Capture the cell that displays the provided text and extract its [X, Y] central coordinate. 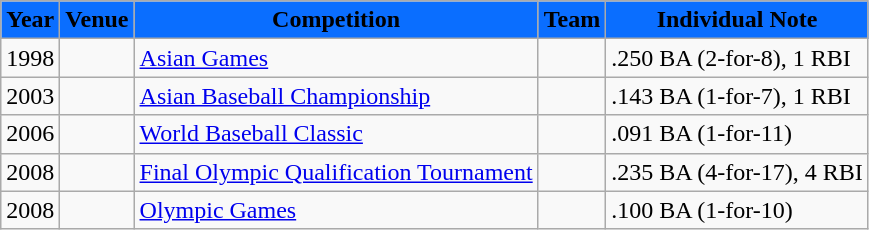
Individual Note [738, 20]
Year [30, 20]
.091 BA (1-for-11) [738, 134]
Asian Games [336, 58]
Venue [97, 20]
.100 BA (1-for-10) [738, 210]
.250 BA (2-for-8), 1 RBI [738, 58]
Olympic Games [336, 210]
Team [572, 20]
Final Olympic Qualification Tournament [336, 172]
2006 [30, 134]
1998 [30, 58]
.143 BA (1-for-7), 1 RBI [738, 96]
.235 BA (4-for-17), 4 RBI [738, 172]
World Baseball Classic [336, 134]
2003 [30, 96]
Competition [336, 20]
Asian Baseball Championship [336, 96]
